Return the (x, y) coordinate for the center point of the cell that contains the specified text.  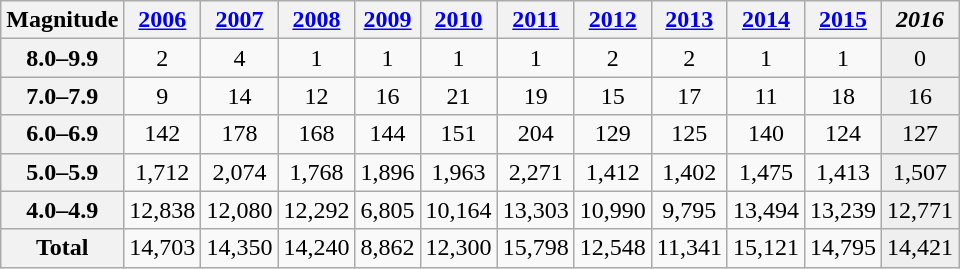
124 (842, 134)
14,421 (920, 248)
12,300 (458, 248)
2016 (920, 20)
2,271 (536, 172)
14,350 (240, 248)
12,548 (612, 248)
2014 (766, 20)
6,805 (388, 210)
12,080 (240, 210)
1,413 (842, 172)
2,074 (240, 172)
1,712 (162, 172)
2009 (388, 20)
144 (388, 134)
9 (162, 96)
19 (536, 96)
14,240 (316, 248)
1,768 (316, 172)
1,896 (388, 172)
5.0–5.9 (62, 172)
127 (920, 134)
15,121 (766, 248)
7.0–7.9 (62, 96)
151 (458, 134)
13,239 (842, 210)
10,164 (458, 210)
8.0–9.9 (62, 58)
21 (458, 96)
17 (689, 96)
2011 (536, 20)
12 (316, 96)
140 (766, 134)
1,402 (689, 172)
2006 (162, 20)
1,507 (920, 172)
13,303 (536, 210)
2007 (240, 20)
14,795 (842, 248)
13,494 (766, 210)
10,990 (612, 210)
1,475 (766, 172)
14 (240, 96)
12,292 (316, 210)
178 (240, 134)
204 (536, 134)
15 (612, 96)
Total (62, 248)
8,862 (388, 248)
18 (842, 96)
11,341 (689, 248)
2008 (316, 20)
129 (612, 134)
168 (316, 134)
9,795 (689, 210)
2012 (612, 20)
12,771 (920, 210)
125 (689, 134)
4.0–4.9 (62, 210)
12,838 (162, 210)
1,963 (458, 172)
4 (240, 58)
14,703 (162, 248)
11 (766, 96)
15,798 (536, 248)
2013 (689, 20)
2010 (458, 20)
0 (920, 58)
2015 (842, 20)
142 (162, 134)
Magnitude (62, 20)
1,412 (612, 172)
6.0–6.9 (62, 134)
